Capture the cell that displays the provided text and extract its (X, Y) central coordinate. 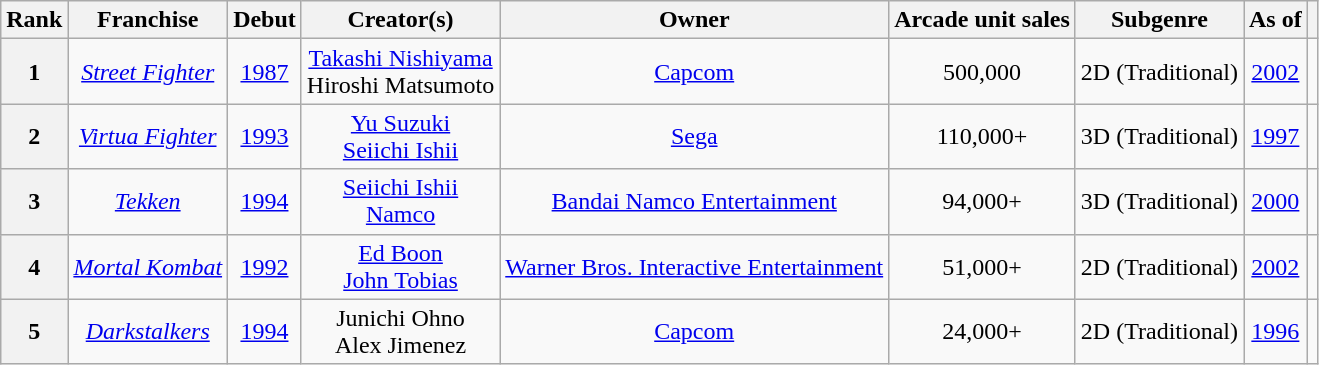
As of (1276, 20)
Street Fighter (148, 72)
Arcade unit sales (982, 20)
5 (34, 332)
Subgenre (1159, 20)
1 (34, 72)
1996 (1276, 332)
Debut (265, 20)
Sega (694, 136)
51,000+ (982, 266)
4 (34, 266)
Creator(s) (400, 20)
2000 (1276, 202)
Junichi Ohno Alex Jimenez (400, 332)
Seiichi Ishii Namco (400, 202)
Franchise (148, 20)
1987 (265, 72)
3 (34, 202)
Ed BoonJohn Tobias (400, 266)
Takashi NishiyamaHiroshi Matsumoto (400, 72)
110,000+ (982, 136)
Darkstalkers (148, 332)
1993 (265, 136)
Warner Bros. Interactive Entertainment (694, 266)
500,000 (982, 72)
Mortal Kombat (148, 266)
Owner (694, 20)
2 (34, 136)
Virtua Fighter (148, 136)
94,000+ (982, 202)
Rank (34, 20)
Bandai Namco Entertainment (694, 202)
Tekken (148, 202)
1992 (265, 266)
24,000+ (982, 332)
1997 (1276, 136)
Yu Suzuki Seiichi Ishii (400, 136)
